Scan for the cell matching the given text and deliver its [X, Y] coordinate at center. 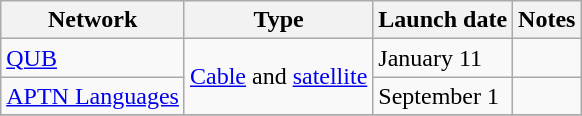
QUB [93, 58]
September 1 [443, 96]
Cable and satellite [278, 77]
APTN Languages [93, 96]
Type [278, 20]
Launch date [443, 20]
January 11 [443, 58]
Network [93, 20]
Notes [547, 20]
